Return [x, y] of the center of cell containing provided text 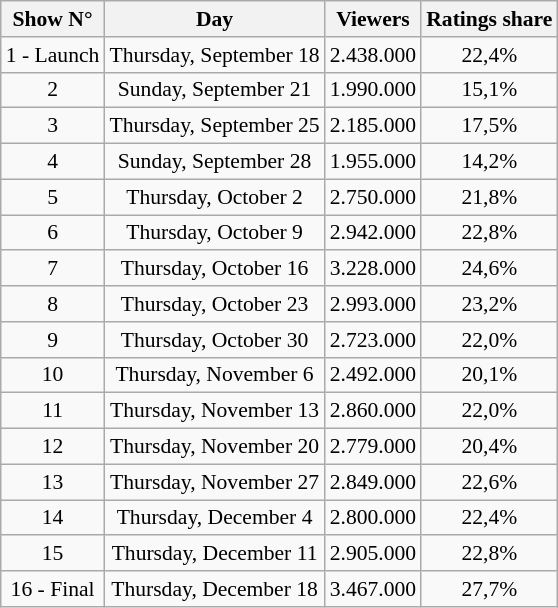
2.800.000 [373, 518]
23,2% [489, 304]
20,1% [489, 375]
27,7% [489, 589]
Thursday, October 2 [214, 197]
Ratings share [489, 19]
12 [53, 447]
Thursday, September 18 [214, 55]
Thursday, December 11 [214, 554]
2.942.000 [373, 233]
Thursday, October 30 [214, 340]
Thursday, October 23 [214, 304]
2.993.000 [373, 304]
Thursday, November 6 [214, 375]
Thursday, December 18 [214, 589]
24,6% [489, 269]
Day [214, 19]
Thursday, November 20 [214, 447]
Thursday, September 25 [214, 126]
6 [53, 233]
2.185.000 [373, 126]
15 [53, 554]
2.860.000 [373, 411]
2.849.000 [373, 482]
1.990.000 [373, 90]
14,2% [489, 162]
Show N° [53, 19]
8 [53, 304]
3 [53, 126]
16 - Final [53, 589]
2.750.000 [373, 197]
2.438.000 [373, 55]
11 [53, 411]
Thursday, December 4 [214, 518]
2.492.000 [373, 375]
Sunday, September 28 [214, 162]
2 [53, 90]
14 [53, 518]
3.228.000 [373, 269]
10 [53, 375]
21,8% [489, 197]
9 [53, 340]
Thursday, November 27 [214, 482]
2.723.000 [373, 340]
1 - Launch [53, 55]
13 [53, 482]
Viewers [373, 19]
5 [53, 197]
22,6% [489, 482]
3.467.000 [373, 589]
Thursday, November 13 [214, 411]
15,1% [489, 90]
2.905.000 [373, 554]
2.779.000 [373, 447]
20,4% [489, 447]
Sunday, September 21 [214, 90]
7 [53, 269]
1.955.000 [373, 162]
Thursday, October 9 [214, 233]
Thursday, October 16 [214, 269]
17,5% [489, 126]
4 [53, 162]
